Pinpoint the cell where the given text exists, returning its [X, Y] midpoint coordinate. 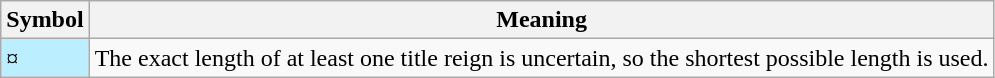
Meaning [542, 20]
¤ [45, 58]
Symbol [45, 20]
The exact length of at least one title reign is uncertain, so the shortest possible length is used. [542, 58]
